Provide the (X, Y) coordinate of the cell's center where the given text is located.  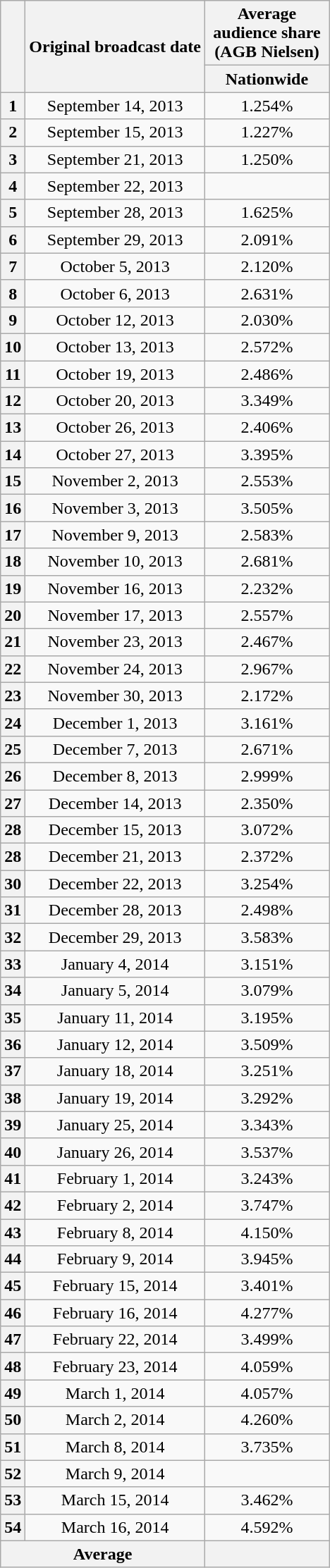
32 (13, 937)
February 23, 2014 (116, 1366)
October 26, 2013 (116, 428)
16 (13, 508)
30 (13, 884)
1.227% (267, 132)
December 8, 2013 (116, 776)
November 23, 2013 (116, 642)
4.277% (267, 1313)
November 3, 2013 (116, 508)
November 30, 2013 (116, 696)
February 1, 2014 (116, 1178)
4.260% (267, 1420)
3.747% (267, 1205)
November 24, 2013 (116, 669)
7 (13, 266)
2.999% (267, 776)
2.681% (267, 562)
3.343% (267, 1125)
19 (13, 588)
2.572% (267, 347)
2.120% (267, 266)
2.486% (267, 374)
November 10, 2013 (116, 562)
27 (13, 803)
January 19, 2014 (116, 1098)
1 (13, 106)
3.161% (267, 722)
2.232% (267, 588)
3.195% (267, 1018)
1.254% (267, 106)
4.057% (267, 1393)
February 8, 2014 (116, 1233)
3.509% (267, 1044)
3.251% (267, 1071)
43 (13, 1233)
22 (13, 669)
2.030% (267, 320)
November 16, 2013 (116, 588)
11 (13, 374)
47 (13, 1340)
3.735% (267, 1447)
December 28, 2013 (116, 910)
1.625% (267, 213)
39 (13, 1125)
September 22, 2013 (116, 186)
42 (13, 1205)
January 18, 2014 (116, 1071)
2.172% (267, 696)
October 5, 2013 (116, 266)
20 (13, 615)
3 (13, 159)
March 16, 2014 (116, 1527)
17 (13, 535)
12 (13, 401)
31 (13, 910)
3.462% (267, 1500)
38 (13, 1098)
February 9, 2014 (116, 1259)
4.150% (267, 1233)
53 (13, 1500)
February 22, 2014 (116, 1340)
January 11, 2014 (116, 1018)
2.967% (267, 669)
October 13, 2013 (116, 347)
February 16, 2014 (116, 1313)
Average (103, 1554)
34 (13, 991)
13 (13, 428)
9 (13, 320)
December 14, 2013 (116, 803)
21 (13, 642)
December 15, 2013 (116, 830)
52 (13, 1474)
8 (13, 293)
2.467% (267, 642)
5 (13, 213)
December 29, 2013 (116, 937)
23 (13, 696)
Average audience share(AGB Nielsen) (267, 33)
March 8, 2014 (116, 1447)
January 4, 2014 (116, 964)
November 9, 2013 (116, 535)
3.499% (267, 1340)
March 9, 2014 (116, 1474)
2.671% (267, 749)
35 (13, 1018)
15 (13, 481)
50 (13, 1420)
3.537% (267, 1152)
Original broadcast date (116, 47)
Nationwide (267, 79)
January 25, 2014 (116, 1125)
2.557% (267, 615)
3.583% (267, 937)
November 17, 2013 (116, 615)
3.254% (267, 884)
46 (13, 1313)
4.059% (267, 1366)
2.350% (267, 803)
10 (13, 347)
September 21, 2013 (116, 159)
24 (13, 722)
October 19, 2013 (116, 374)
2.091% (267, 240)
February 2, 2014 (116, 1205)
October 6, 2013 (116, 293)
3.243% (267, 1178)
37 (13, 1071)
3.079% (267, 991)
September 15, 2013 (116, 132)
2 (13, 132)
2.631% (267, 293)
41 (13, 1178)
49 (13, 1393)
3.505% (267, 508)
26 (13, 776)
2.553% (267, 481)
3.151% (267, 964)
2.498% (267, 910)
March 2, 2014 (116, 1420)
October 20, 2013 (116, 401)
44 (13, 1259)
September 28, 2013 (116, 213)
January 5, 2014 (116, 991)
54 (13, 1527)
33 (13, 964)
February 15, 2014 (116, 1286)
3.349% (267, 401)
3.395% (267, 455)
18 (13, 562)
October 27, 2013 (116, 455)
March 15, 2014 (116, 1500)
3.401% (267, 1286)
48 (13, 1366)
3.072% (267, 830)
January 26, 2014 (116, 1152)
November 2, 2013 (116, 481)
3.945% (267, 1259)
2.372% (267, 857)
September 29, 2013 (116, 240)
2.406% (267, 428)
14 (13, 455)
December 22, 2013 (116, 884)
December 21, 2013 (116, 857)
40 (13, 1152)
3.292% (267, 1098)
36 (13, 1044)
4.592% (267, 1527)
6 (13, 240)
25 (13, 749)
September 14, 2013 (116, 106)
January 12, 2014 (116, 1044)
March 1, 2014 (116, 1393)
October 12, 2013 (116, 320)
December 1, 2013 (116, 722)
1.250% (267, 159)
45 (13, 1286)
4 (13, 186)
December 7, 2013 (116, 749)
2.583% (267, 535)
51 (13, 1447)
